Determine the [X, Y] coordinate at the center of the cell enclosing the given text.  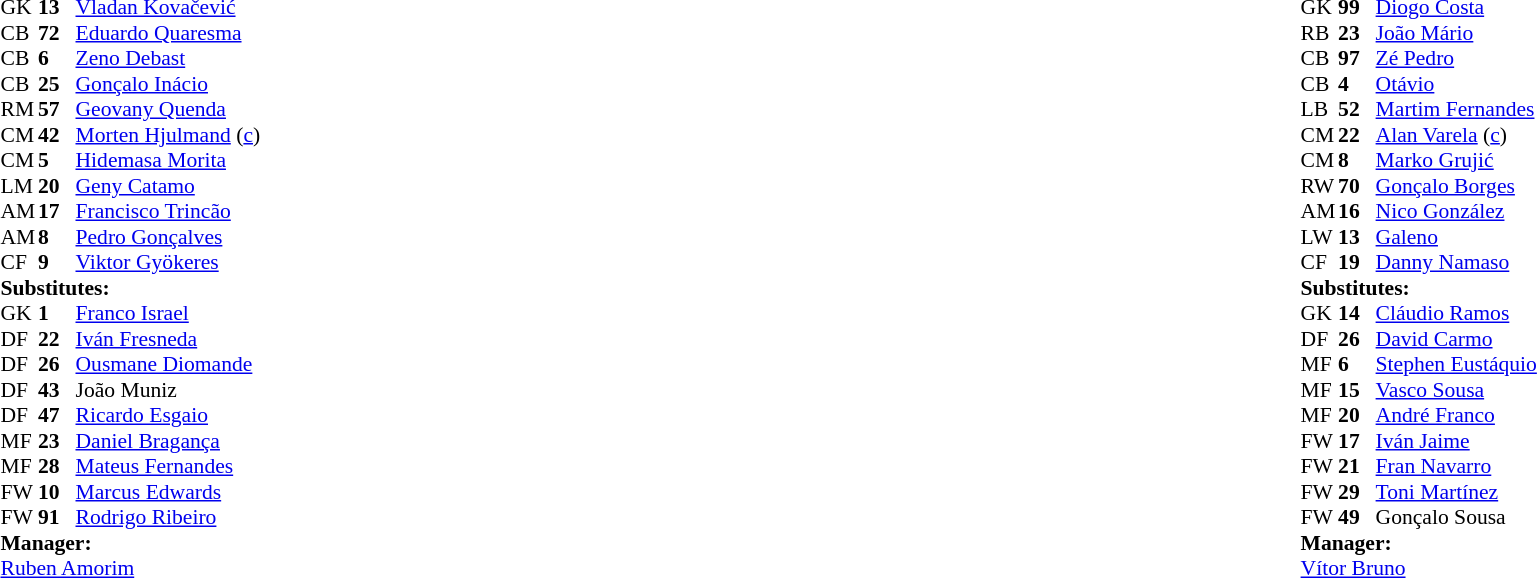
Vasco Sousa [1456, 390]
Francisco Trincão [168, 211]
10 [57, 492]
15 [1357, 390]
16 [1357, 211]
5 [57, 161]
Geovany Quenda [168, 109]
Pedro Gonçalves [168, 237]
42 [57, 135]
70 [1357, 186]
Eduardo Quaresma [168, 33]
1 [57, 313]
André Franco [1456, 415]
Stephen Eustáquio [1456, 365]
57 [57, 109]
25 [57, 84]
14 [1357, 313]
Gonçalo Inácio [168, 84]
Franco Israel [168, 313]
4 [1357, 84]
Mateus Fernandes [168, 467]
9 [57, 263]
Toni Martínez [1456, 492]
Zeno Debast [168, 59]
Rodrigo Ribeiro [168, 517]
Galeno [1456, 237]
Hidemasa Morita [168, 161]
Morten Hjulmand (c) [168, 135]
LW [1320, 237]
Alan Varela (c) [1456, 135]
Marcus Edwards [168, 492]
Daniel Bragança [168, 441]
LM [19, 186]
RM [19, 109]
David Carmo [1456, 339]
43 [57, 390]
91 [57, 517]
Geny Catamo [168, 186]
Zé Pedro [1456, 59]
19 [1357, 263]
Iván Jaime [1456, 441]
Ricardo Esgaio [168, 415]
Viktor Gyökeres [168, 263]
LB [1320, 109]
Fran Navarro [1456, 467]
João Mário [1456, 33]
Martim Fernandes [1456, 109]
Nico González [1456, 211]
Marko Grujić [1456, 161]
21 [1357, 467]
29 [1357, 492]
RW [1320, 186]
97 [1357, 59]
72 [57, 33]
52 [1357, 109]
Danny Namaso [1456, 263]
28 [57, 467]
49 [1357, 517]
Gonçalo Sousa [1456, 517]
47 [57, 415]
RB [1320, 33]
Iván Fresneda [168, 339]
Gonçalo Borges [1456, 186]
Ousmane Diomande [168, 365]
Cláudio Ramos [1456, 313]
Otávio [1456, 84]
13 [1357, 237]
João Muniz [168, 390]
